For the text-containing cell, return its midpoint in [X, Y] coordinate format. 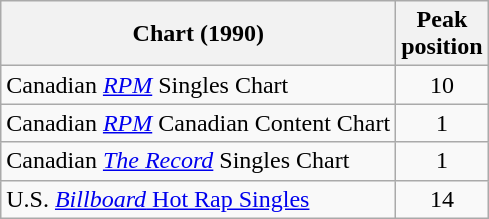
U.S. Billboard Hot Rap Singles [198, 199]
14 [442, 199]
10 [442, 85]
Peak position [442, 34]
Canadian RPM Canadian Content Chart [198, 123]
Canadian RPM Singles Chart [198, 85]
Chart (1990) [198, 34]
Canadian The Record Singles Chart [198, 161]
